Find where the given text appears and provide that cell's center as [X, Y] coordinate. 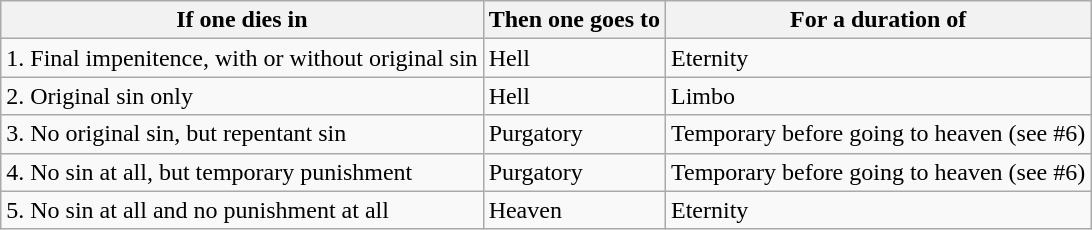
5. No sin at all and no punishment at all [242, 210]
2. Original sin only [242, 96]
3. No original sin, but repentant sin [242, 134]
Then one goes to [574, 20]
Limbo [878, 96]
If one dies in [242, 20]
1. Final impenitence, with or without original sin [242, 58]
For a duration of [878, 20]
Heaven [574, 210]
4. No sin at all, but temporary punishment [242, 172]
